For the text-containing cell, return its midpoint in [x, y] coordinate format. 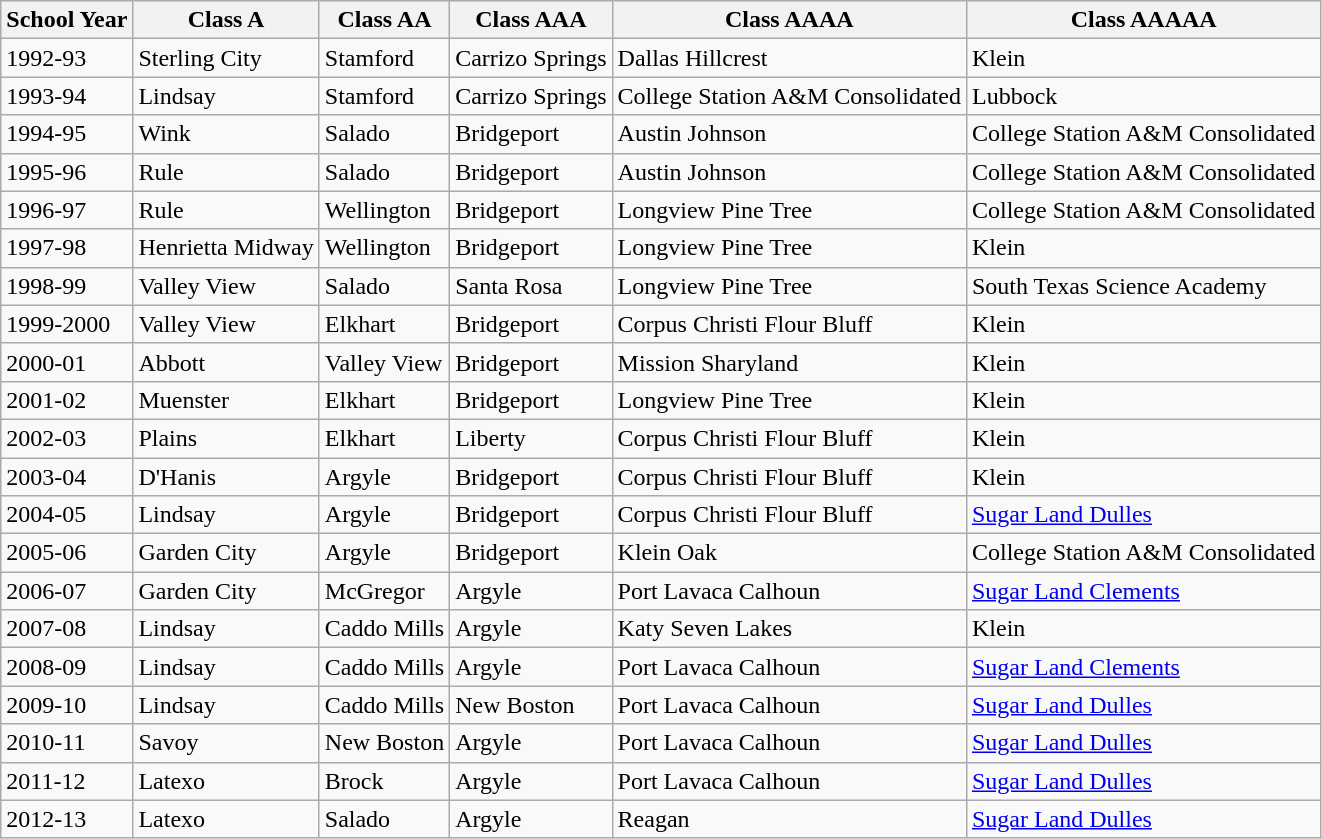
Muenster [226, 400]
1999-2000 [67, 324]
Savoy [226, 743]
Liberty [531, 438]
Class A [226, 20]
Lubbock [1143, 96]
2010-11 [67, 743]
1998-99 [67, 286]
2000-01 [67, 362]
School Year [67, 20]
Katy Seven Lakes [789, 629]
2005-06 [67, 553]
Class AAA [531, 20]
2003-04 [67, 477]
1993-94 [67, 96]
2009-10 [67, 705]
Plains [226, 438]
Class AA [384, 20]
Brock [384, 781]
2001-02 [67, 400]
Class AAAAA [1143, 20]
2008-09 [67, 667]
Reagan [789, 819]
2006-07 [67, 591]
2004-05 [67, 515]
Santa Rosa [531, 286]
1994-95 [67, 134]
1992-93 [67, 58]
1995-96 [67, 172]
2007-08 [67, 629]
Henrietta Midway [226, 248]
2012-13 [67, 819]
McGregor [384, 591]
Dallas Hillcrest [789, 58]
Class AAAA [789, 20]
Wink [226, 134]
South Texas Science Academy [1143, 286]
1997-98 [67, 248]
Abbott [226, 362]
D'Hanis [226, 477]
2011-12 [67, 781]
Klein Oak [789, 553]
Sterling City [226, 58]
Mission Sharyland [789, 362]
1996-97 [67, 210]
2002-03 [67, 438]
